Return [x, y] of the center of cell containing provided text 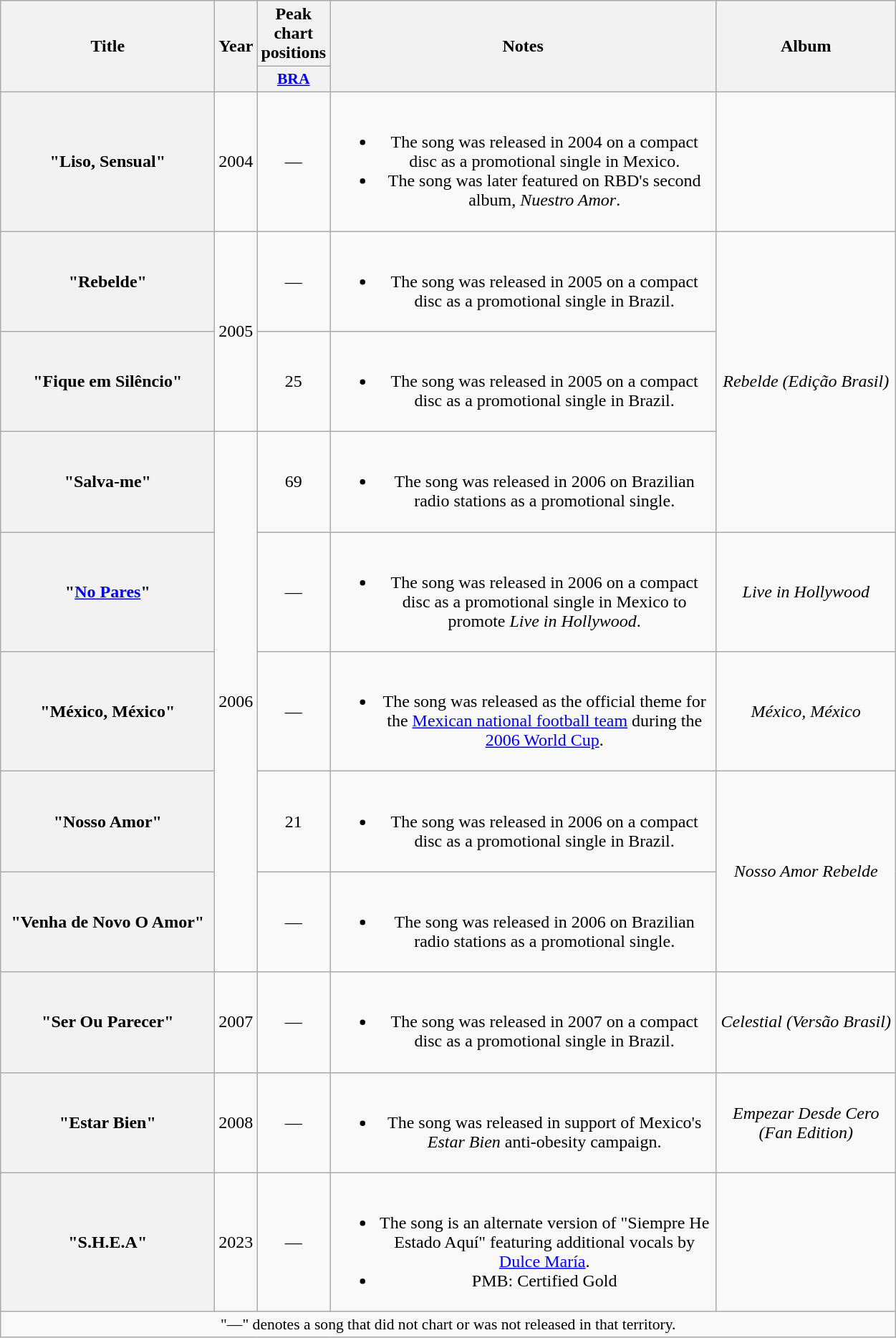
21 [294, 822]
The song was released in 2006 on a compact disc as a promotional single in Mexico to promote Live in Hollywood. [523, 592]
The song is an alternate version of "Siempre He Estado Aquí" featuring additional vocals by Dulce María.PMB: Certified Gold [523, 1242]
2006 [236, 702]
Peak chart positions [294, 34]
"Venha de Novo O Amor" [107, 922]
"S.H.E.A" [107, 1242]
Year [236, 47]
The song was released in support of Mexico's Estar Bien anti-obesity campaign. [523, 1122]
Empezar Desde Cero (Fan Edition) [806, 1122]
2023 [236, 1242]
"Nosso Amor" [107, 822]
Live in Hollywood [806, 592]
2007 [236, 1022]
México, México [806, 712]
"Salva-me" [107, 482]
"Rebelde" [107, 281]
The song was released in 2006 on a compact disc as a promotional single in Brazil. [523, 822]
Title [107, 47]
2005 [236, 331]
2004 [236, 161]
"Fique em Silêncio" [107, 382]
The song was released in 2007 on a compact disc as a promotional single in Brazil. [523, 1022]
BRA [294, 80]
Nosso Amor Rebelde [806, 872]
"Liso, Sensual" [107, 161]
25 [294, 382]
69 [294, 482]
Rebelde (Edição Brasil) [806, 381]
The song was released in 2004 on a compact disc as a promotional single in Mexico.The song was later featured on RBD's second album, Nuestro Amor. [523, 161]
"México, México" [107, 712]
Notes [523, 47]
The song was released as the official theme for the Mexican national football team during the 2006 World Cup. [523, 712]
"Ser Ou Parecer" [107, 1022]
"No Pares" [107, 592]
"Estar Bien" [107, 1122]
Album [806, 47]
2008 [236, 1122]
"—" denotes a song that did not chart or was not released in that territory. [448, 1324]
Celestial (Versão Brasil) [806, 1022]
